Provide the (x, y) coordinate of the cell's center where the given text is located.  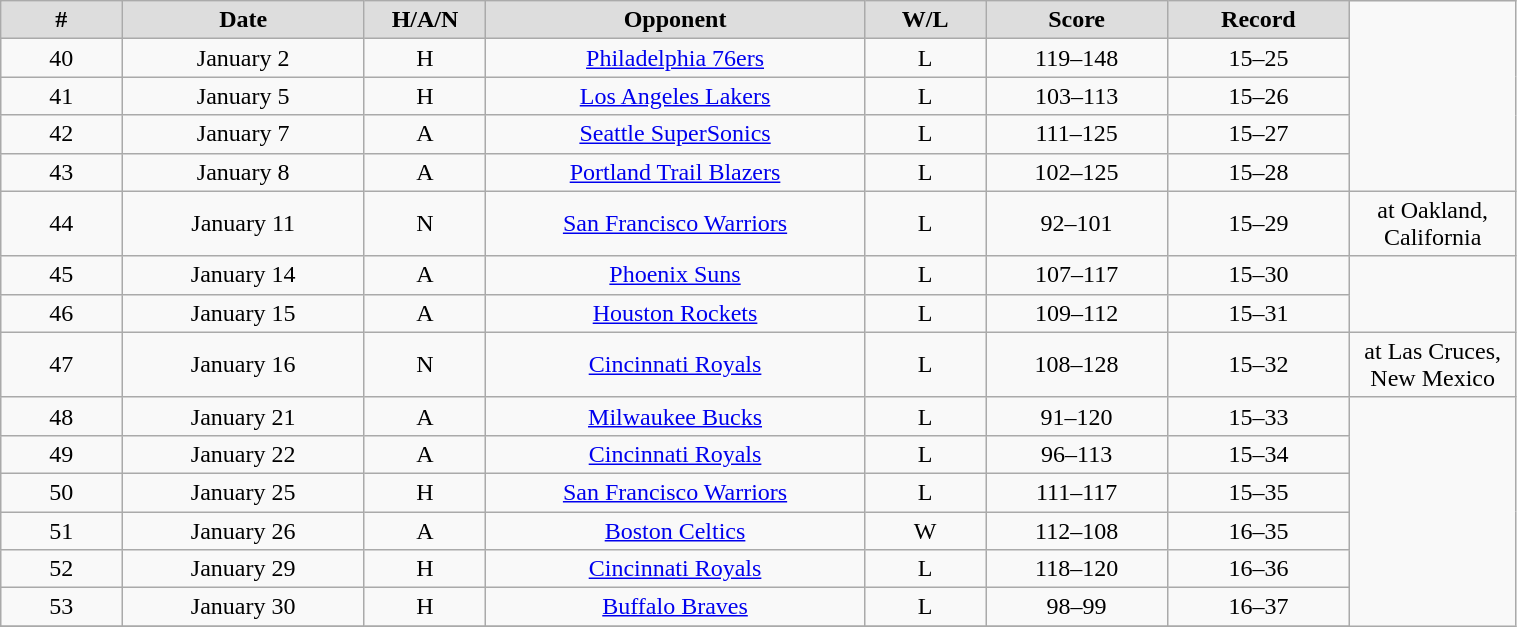
Score (1077, 20)
January 14 (243, 275)
91–120 (1077, 416)
98–99 (1077, 607)
53 (62, 607)
109–112 (1077, 313)
47 (62, 364)
92–101 (1077, 224)
102–125 (1077, 172)
Opponent (676, 20)
41 (62, 96)
15–26 (1258, 96)
Philadelphia 76ers (676, 58)
January 25 (243, 492)
51 (62, 531)
50 (62, 492)
January 26 (243, 531)
January 7 (243, 134)
# (62, 20)
January 16 (243, 364)
43 (62, 172)
42 (62, 134)
107–117 (1077, 275)
January 21 (243, 416)
January 8 (243, 172)
15–32 (1258, 364)
15–29 (1258, 224)
Date (243, 20)
January 29 (243, 569)
January 22 (243, 454)
45 (62, 275)
15–34 (1258, 454)
Milwaukee Bucks (676, 416)
Los Angeles Lakers (676, 96)
49 (62, 454)
112–108 (1077, 531)
at Las Cruces, New Mexico (1432, 364)
52 (62, 569)
40 (62, 58)
Buffalo Braves (676, 607)
44 (62, 224)
15–31 (1258, 313)
15–28 (1258, 172)
W (924, 531)
16–35 (1258, 531)
Boston Celtics (676, 531)
15–27 (1258, 134)
111–125 (1077, 134)
January 2 (243, 58)
January 15 (243, 313)
111–117 (1077, 492)
15–35 (1258, 492)
103–113 (1077, 96)
Seattle SuperSonics (676, 134)
Houston Rockets (676, 313)
108–128 (1077, 364)
16–37 (1258, 607)
January 11 (243, 224)
16–36 (1258, 569)
15–25 (1258, 58)
Portland Trail Blazers (676, 172)
119–148 (1077, 58)
15–30 (1258, 275)
118–120 (1077, 569)
96–113 (1077, 454)
Record (1258, 20)
January 5 (243, 96)
January 30 (243, 607)
H/A/N (424, 20)
15–33 (1258, 416)
48 (62, 416)
Phoenix Suns (676, 275)
W/L (924, 20)
at Oakland, California (1432, 224)
46 (62, 313)
